Scan for the cell matching the given text and deliver its [x, y] coordinate at center. 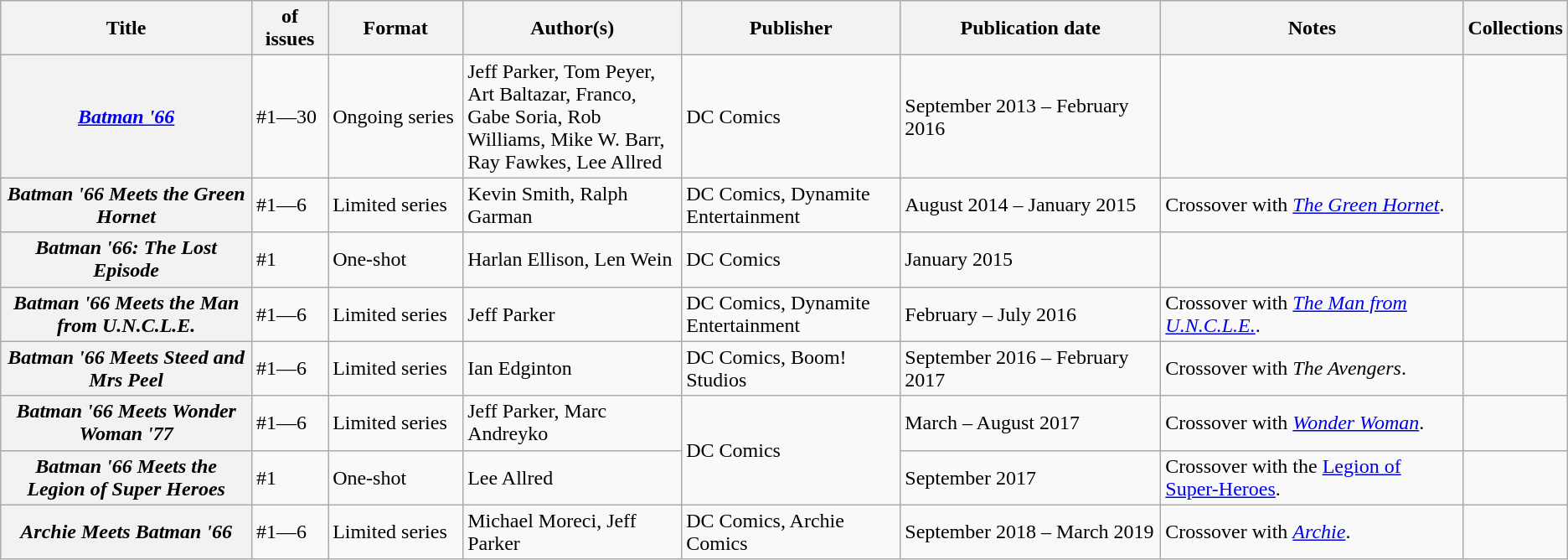
Publisher [791, 29]
September 2013 – February 2016 [1030, 117]
Batman '66 [126, 117]
Title [126, 29]
Jeff Parker, Tom Peyer, Art Baltazar, Franco, Gabe Soria, Rob Williams, Mike W. Barr, Ray Fawkes, Lee Allred [573, 117]
Crossover with Archie. [1312, 531]
Notes [1312, 29]
Publication date [1030, 29]
Kevin Smith, Ralph Garman [573, 205]
Author(s) [573, 29]
of issues [290, 29]
September 2017 [1030, 478]
Batman '66 Meets Steed and Mrs Peel [126, 369]
Batman '66 Meets the Legion of Super Heroes [126, 478]
DC Comics, Archie Comics [791, 531]
Archie Meets Batman '66 [126, 531]
March – August 2017 [1030, 423]
Format [395, 29]
August 2014 – January 2015 [1030, 205]
Batman '66 Meets the Man from U.N.C.L.E. [126, 314]
Michael Moreci, Jeff Parker [573, 531]
Batman '66 Meets the Green Hornet [126, 205]
Crossover with The Man from U.N.C.L.E.. [1312, 314]
January 2015 [1030, 260]
Crossover with The Avengers. [1312, 369]
September 2018 – March 2019 [1030, 531]
February – July 2016 [1030, 314]
Collections [1515, 29]
Jeff Parker [573, 314]
Crossover with The Green Hornet. [1312, 205]
September 2016 – February 2017 [1030, 369]
Batman '66: The Lost Episode [126, 260]
Ian Edginton [573, 369]
Harlan Ellison, Len Wein [573, 260]
Jeff Parker, Marc Andreyko [573, 423]
Ongoing series [395, 117]
#1—30 [290, 117]
Crossover with Wonder Woman. [1312, 423]
Batman '66 Meets Wonder Woman '77 [126, 423]
DC Comics, Boom! Studios [791, 369]
Crossover with the Legion of Super-Heroes. [1312, 478]
Lee Allred [573, 478]
